Provide the [X, Y] coordinate of the cell's center where the given text is located.  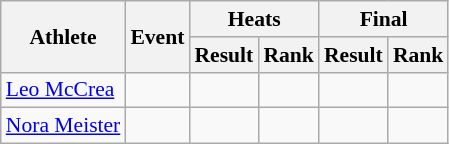
Heats [254, 19]
Nora Meister [64, 126]
Athlete [64, 36]
Final [384, 19]
Leo McCrea [64, 90]
Event [157, 36]
